Search for the cell housing the specified text and yield its [x, y] center coordinate. 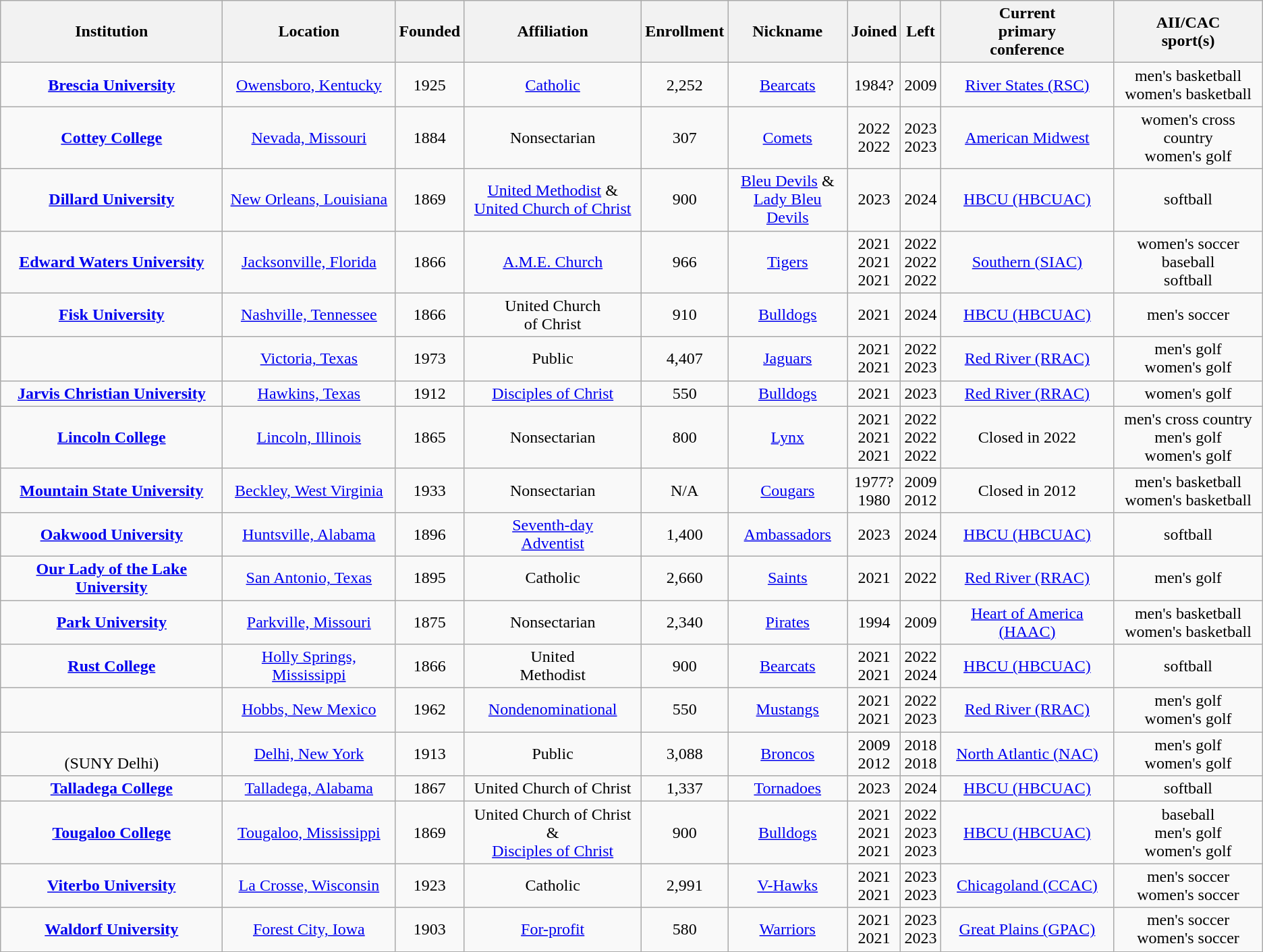
Nickname [788, 32]
1,337 [685, 789]
1,400 [685, 534]
1977?1980 [874, 490]
Talladega, Alabama [309, 789]
Southern (SIAC) [1027, 262]
Cottey College [112, 138]
2,660 [685, 578]
women's cross countrywomen's golf [1188, 138]
Mountain State University [112, 490]
Mustangs [788, 710]
Ambassadors [788, 534]
Waldorf University [112, 930]
Jacksonville, Florida [309, 262]
1925 [430, 85]
Enrollment [685, 32]
AII/CACsport(s) [1188, 32]
1867 [430, 789]
Bleu Devils &Lady Bleu Devils [788, 200]
Hawkins, Texas [309, 393]
1923 [430, 885]
women's golf [1188, 393]
Left [920, 32]
1896 [430, 534]
800 [685, 437]
Lynx [788, 437]
Beckley, West Virginia [309, 490]
Tougaloo College [112, 833]
910 [685, 314]
Warriors [788, 930]
Lincoln, Illinois [309, 437]
20222024 [920, 667]
Fisk University [112, 314]
men's golf [1188, 578]
966 [685, 262]
Nevada, Missouri [309, 138]
Edward Waters University [112, 262]
Institution [112, 32]
307 [685, 138]
UnitedMethodist [553, 667]
1913 [430, 754]
Closed in 2022 [1027, 437]
United Church of Christ [553, 789]
Broncos [788, 754]
New Orleans, Louisiana [309, 200]
20182018 [920, 754]
580 [685, 930]
A.M.E. Church [553, 262]
1875 [430, 622]
Tougaloo, Mississippi [309, 833]
Jaguars [788, 359]
2,252 [685, 85]
Parkville, Missouri [309, 622]
Chicagoland (CCAC) [1027, 885]
4,407 [685, 359]
1994 [874, 622]
3,088 [685, 754]
Tigers [788, 262]
1903 [430, 930]
Comets [788, 138]
Pirates [788, 622]
1912 [430, 393]
1933 [430, 490]
Park University [112, 622]
N/A [685, 490]
2,991 [685, 885]
1962 [430, 710]
Cougars [788, 490]
Owensboro, Kentucky [309, 85]
Affiliation [553, 32]
2,340 [685, 622]
Delhi, New York [309, 754]
1984? [874, 85]
United Methodist &United Church of Christ [553, 200]
1895 [430, 578]
Oakwood University [112, 534]
Nashville, Tennessee [309, 314]
Great Plains (GPAC) [1027, 930]
Talladega College [112, 789]
Seventh-dayAdventist [553, 534]
Nondenominational [553, 710]
Disciples of Christ [553, 393]
River States (RSC) [1027, 85]
Victoria, Texas [309, 359]
Forest City, Iowa [309, 930]
Heart of America (HAAC) [1027, 622]
Huntsville, Alabama [309, 534]
Jarvis Christian University [112, 393]
North Atlantic (NAC) [1027, 754]
baseballmen's golfwomen's golf [1188, 833]
1973 [430, 359]
Location [309, 32]
(SUNY Delhi) [112, 754]
Tornadoes [788, 789]
1865 [430, 437]
Founded [430, 32]
La Crosse, Wisconsin [309, 885]
Our Lady of the Lake University [112, 578]
V-Hawks [788, 885]
202220232023 [920, 833]
Lincoln College [112, 437]
men's cross countrymen's golfwomen's golf [1188, 437]
Hobbs, New Mexico [309, 710]
2022 [920, 578]
Closed in 2012 [1027, 490]
United Church of Christ &Disciples of Christ [553, 833]
Holly Springs, Mississippi [309, 667]
Brescia University [112, 85]
men's soccer [1188, 314]
San Antonio, Texas [309, 578]
Saints [788, 578]
20222022 [874, 138]
For-profit [553, 930]
1884 [430, 138]
American Midwest [1027, 138]
Rust College [112, 667]
United Churchof Christ [553, 314]
Joined [874, 32]
Viterbo University [112, 885]
Currentprimaryconference [1027, 32]
Dillard University [112, 200]
women's soccerbaseballsoftball [1188, 262]
